Scan for the cell matching the given text and deliver its (x, y) coordinate at center. 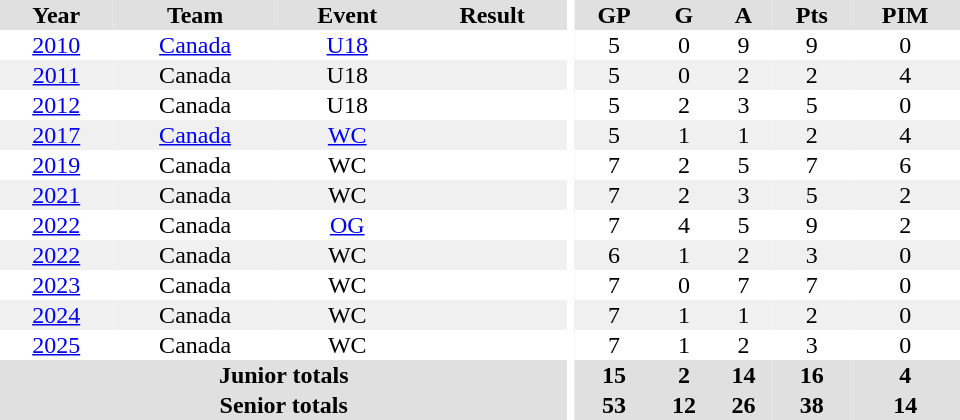
15 (614, 375)
G (684, 15)
2019 (56, 165)
2010 (56, 45)
Pts (812, 15)
Senior totals (284, 405)
16 (812, 375)
PIM (905, 15)
2024 (56, 315)
2021 (56, 195)
2025 (56, 345)
2023 (56, 285)
Junior totals (284, 375)
OG (348, 225)
53 (614, 405)
2012 (56, 105)
Event (348, 15)
A (744, 15)
12 (684, 405)
2011 (56, 75)
26 (744, 405)
Team (194, 15)
2017 (56, 135)
38 (812, 405)
GP (614, 15)
Result (492, 15)
Year (56, 15)
